Pinpoint the cell where the given text exists, returning its (x, y) midpoint coordinate. 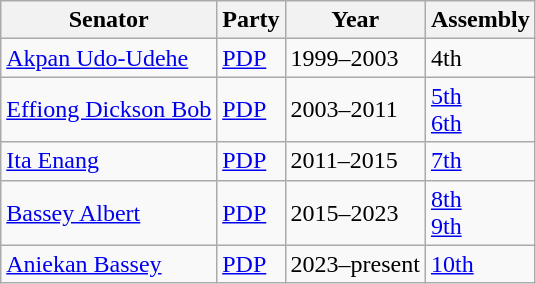
10th (480, 264)
2015–2023 (355, 212)
8th9th (480, 212)
Aniekan Bassey (109, 264)
2011–2015 (355, 161)
Bassey Albert (109, 212)
Effiong Dickson Bob (109, 110)
2003–2011 (355, 110)
Year (355, 20)
2023–present (355, 264)
7th (480, 161)
Assembly (480, 20)
1999–2003 (355, 58)
5th6th (480, 110)
Senator (109, 20)
4th (480, 58)
Party (251, 20)
Akpan Udo-Udehe (109, 58)
Ita Enang (109, 161)
